From the cell containing the given text, extract its center point as (x, y) coordinate. 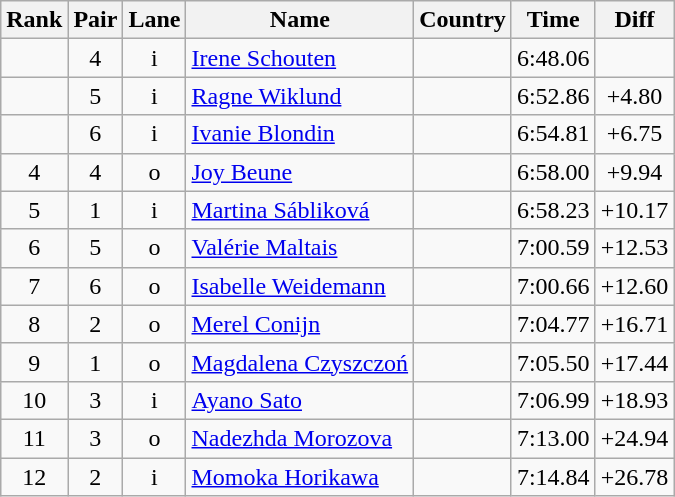
Name (300, 20)
Momoka Horikawa (300, 477)
7:13.00 (553, 438)
7 (34, 286)
+26.78 (634, 477)
Pair (96, 20)
7:06.99 (553, 400)
11 (34, 438)
6:58.00 (553, 172)
+18.93 (634, 400)
Merel Conijn (300, 324)
7:00.66 (553, 286)
+24.94 (634, 438)
9 (34, 362)
+6.75 (634, 134)
+17.44 (634, 362)
Ayano Sato (300, 400)
Nadezhda Morozova (300, 438)
10 (34, 400)
Magdalena Czyszczoń (300, 362)
Diff (634, 20)
+16.71 (634, 324)
7:00.59 (553, 248)
7:05.50 (553, 362)
+9.94 (634, 172)
+4.80 (634, 96)
Ivanie Blondin (300, 134)
6:58.23 (553, 210)
6:52.86 (553, 96)
Lane (154, 20)
Irene Schouten (300, 58)
12 (34, 477)
6:48.06 (553, 58)
Joy Beune (300, 172)
6:54.81 (553, 134)
Time (553, 20)
Martina Sábliková (300, 210)
7:14.84 (553, 477)
7:04.77 (553, 324)
Country (463, 20)
Isabelle Weidemann (300, 286)
+12.53 (634, 248)
8 (34, 324)
Rank (34, 20)
Ragne Wiklund (300, 96)
+10.17 (634, 210)
Valérie Maltais (300, 248)
+12.60 (634, 286)
